Search for the cell housing the specified text and yield its (X, Y) center coordinate. 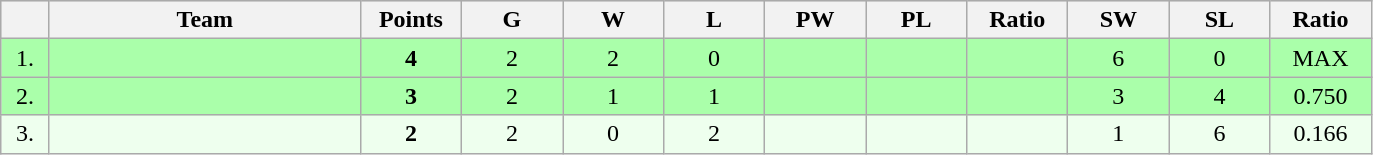
MAX (1320, 58)
L (714, 20)
G (512, 20)
Points (410, 20)
SW (1118, 20)
SL (1220, 20)
3. (26, 134)
PL (916, 20)
Team (204, 20)
2. (26, 96)
W (612, 20)
PW (816, 20)
0.750 (1320, 96)
1. (26, 58)
0.166 (1320, 134)
